For the text-containing cell, return its midpoint in (x, y) coordinate format. 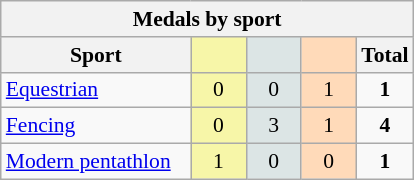
3 (274, 126)
4 (384, 126)
Equestrian (96, 90)
Fencing (96, 126)
Sport (96, 55)
Medals by sport (208, 19)
Total (384, 55)
Modern pentathlon (96, 162)
